Return [x, y] of the center of cell containing provided text 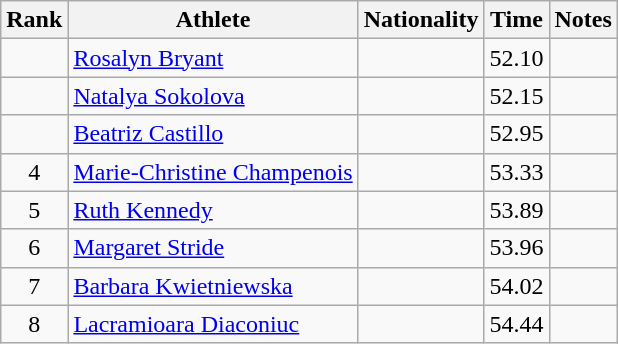
Natalya Sokolova [213, 96]
6 [34, 248]
5 [34, 210]
52.15 [516, 96]
53.33 [516, 172]
Margaret Stride [213, 248]
52.10 [516, 58]
54.02 [516, 286]
4 [34, 172]
Rank [34, 20]
53.96 [516, 248]
Barbara Kwietniewska [213, 286]
Rosalyn Bryant [213, 58]
7 [34, 286]
Athlete [213, 20]
8 [34, 324]
52.95 [516, 134]
54.44 [516, 324]
Ruth Kennedy [213, 210]
Lacramioara Diaconiuc [213, 324]
Marie-Christine Champenois [213, 172]
Time [516, 20]
53.89 [516, 210]
Nationality [421, 20]
Beatriz Castillo [213, 134]
Notes [583, 20]
